Capture the cell that displays the provided text and extract its (X, Y) central coordinate. 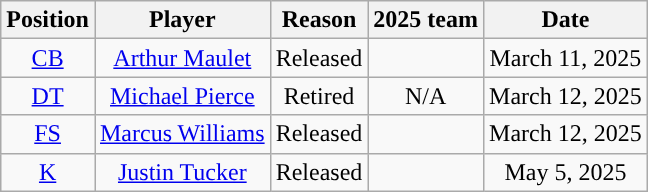
CB (48, 58)
DT (48, 96)
Michael Pierce (182, 96)
Date (566, 20)
Justin Tucker (182, 172)
Position (48, 20)
Arthur Maulet (182, 58)
K (48, 172)
N/A (426, 96)
May 5, 2025 (566, 172)
Retired (319, 96)
Marcus Williams (182, 134)
2025 team (426, 20)
Player (182, 20)
March 11, 2025 (566, 58)
Reason (319, 20)
FS (48, 134)
